Return (x, y) of the center of cell containing provided text 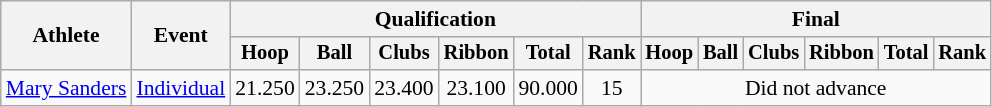
Athlete (66, 36)
21.250 (264, 88)
23.250 (334, 88)
Mary Sanders (66, 88)
15 (612, 88)
23.400 (404, 88)
23.100 (476, 88)
Qualification (435, 19)
90.000 (548, 88)
Final (815, 19)
Did not advance (815, 88)
Event (180, 36)
Individual (180, 88)
